Return the [x, y] coordinate for the center point of the cell that contains the specified text.  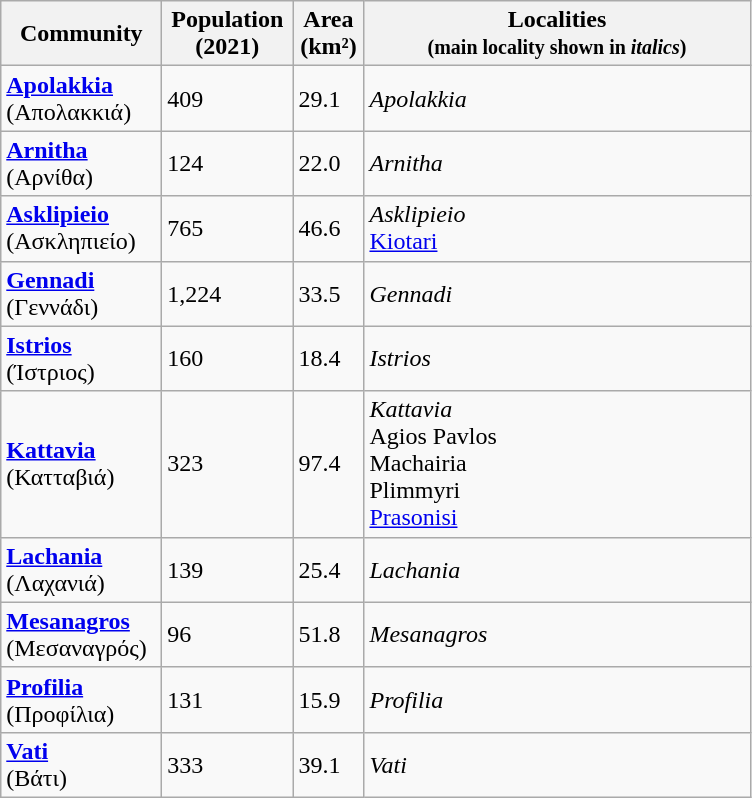
Apolakkia (Απολακκιά) [82, 98]
Gennadi [557, 294]
Community [82, 34]
Gennadi (Γεννάδι) [82, 294]
131 [228, 700]
Area (km²) [328, 34]
160 [228, 358]
Arnitha [557, 164]
Arnitha (Αρνίθα) [82, 164]
Vati (Βάτι) [82, 764]
333 [228, 764]
96 [228, 634]
33.5 [328, 294]
25.4 [328, 570]
Profilia [557, 700]
139 [228, 570]
323 [228, 464]
1,224 [228, 294]
51.8 [328, 634]
Asklipieio Kiotari [557, 228]
Apolakkia [557, 98]
29.1 [328, 98]
Lachania [557, 570]
46.6 [328, 228]
Lachania (Λαχανιά) [82, 570]
Mesanagros [557, 634]
97.4 [328, 464]
15.9 [328, 700]
765 [228, 228]
39.1 [328, 764]
409 [228, 98]
Kattavia (Κατταβιά) [82, 464]
Vati [557, 764]
Kattavia Agios Pavlos Machairia Plimmyri Prasonisi [557, 464]
124 [228, 164]
Istrios (Ίστριος) [82, 358]
Asklipieio (Ασκληπιείο) [82, 228]
Mesanagros (Μεσαναγρός) [82, 634]
18.4 [328, 358]
Localities (main locality shown in italics) [557, 34]
Istrios [557, 358]
Population (2021) [228, 34]
22.0 [328, 164]
Profilia (Προφίλια) [82, 700]
